Capture the cell that displays the provided text and extract its (x, y) central coordinate. 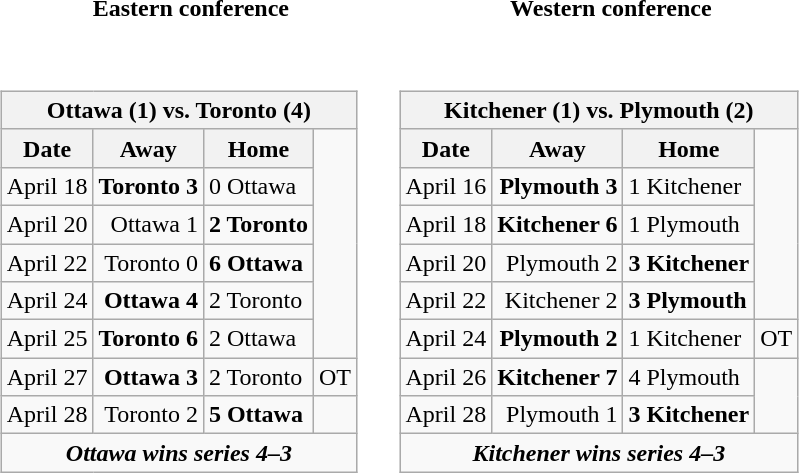
Plymouth 3 (558, 186)
Toronto 2 (148, 415)
Kitchener wins series 4–3 (599, 453)
April 27 (47, 377)
2 Ottawa (258, 339)
April 16 (446, 186)
6 Ottawa (258, 263)
Plymouth 1 (558, 415)
Kitchener 6 (558, 224)
Ottawa 1 (148, 224)
3 Plymouth (689, 301)
Ottawa 3 (148, 377)
Kitchener 7 (558, 377)
Kitchener 2 (558, 301)
Toronto 6 (148, 339)
April 26 (446, 377)
Toronto 0 (148, 263)
Toronto 3 (148, 186)
0 Ottawa (258, 186)
Ottawa 4 (148, 301)
Ottawa (1) vs. Toronto (4) (178, 110)
Ottawa wins series 4–3 (178, 453)
April 25 (47, 339)
Kitchener (1) vs. Plymouth (2) (599, 110)
1 Plymouth (689, 224)
5 Ottawa (258, 415)
4 Plymouth (689, 377)
